Return the [x, y] coordinate for the center point of the cell that contains the specified text.  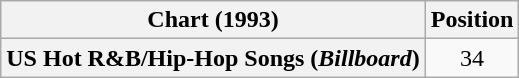
34 [472, 58]
Chart (1993) [213, 20]
US Hot R&B/Hip-Hop Songs (Billboard) [213, 58]
Position [472, 20]
